Return the [x, y] coordinate for the center point of the cell that contains the specified text.  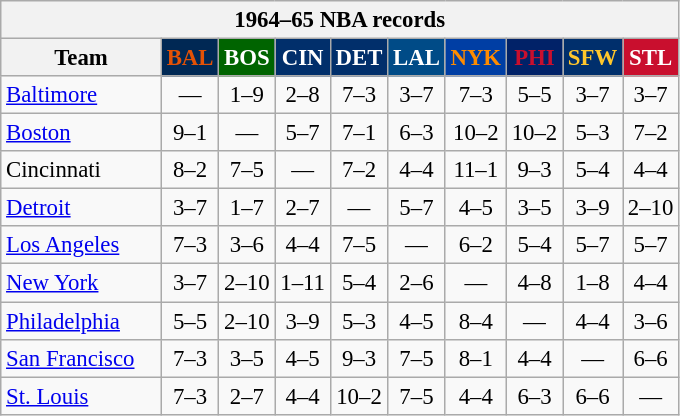
7–1 [358, 133]
Boston [82, 133]
2–8 [302, 95]
1–11 [302, 283]
1964–65 NBA records [340, 20]
1–8 [593, 283]
Detroit [82, 208]
Los Angeles [82, 245]
PHI [534, 58]
DET [358, 58]
9–1 [190, 133]
San Francisco [82, 358]
Baltimore [82, 95]
8–1 [476, 358]
Team [82, 58]
NYK [476, 58]
11–1 [476, 170]
4–8 [534, 283]
Cincinnati [82, 170]
New York [82, 283]
LAL [416, 58]
1–9 [247, 95]
CIN [302, 58]
Philadelphia [82, 321]
St. Louis [82, 396]
2–6 [416, 283]
8–2 [190, 170]
SFW [593, 58]
6–2 [476, 245]
BAL [190, 58]
8–4 [476, 321]
STL [651, 58]
BOS [247, 58]
1–7 [247, 208]
